Locate the cell with the specified text and output its (X, Y) center coordinate. 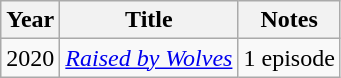
Title (149, 20)
Raised by Wolves (149, 58)
2020 (30, 58)
Year (30, 20)
1 episode (289, 58)
Notes (289, 20)
